Detect which cell encompasses the target text, then output its [x, y] center coordinate. 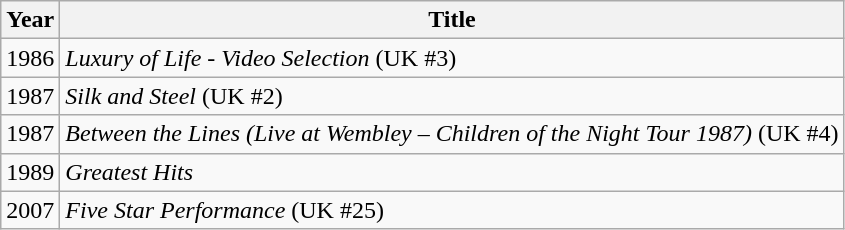
Between the Lines (Live at Wembley – Children of the Night Tour 1987) (UK #4) [452, 134]
Title [452, 20]
2007 [30, 210]
Silk and Steel (UK #2) [452, 96]
1986 [30, 58]
Year [30, 20]
Greatest Hits [452, 172]
1989 [30, 172]
Five Star Performance (UK #25) [452, 210]
Luxury of Life - Video Selection (UK #3) [452, 58]
